Detect which cell encompasses the target text, then output its [x, y] center coordinate. 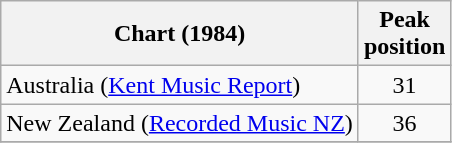
36 [404, 123]
New Zealand (Recorded Music NZ) [180, 123]
Australia (Kent Music Report) [180, 85]
Peakposition [404, 34]
31 [404, 85]
Chart (1984) [180, 34]
